Extract the (x, y) coordinate from the center of the cell holding the provided text.  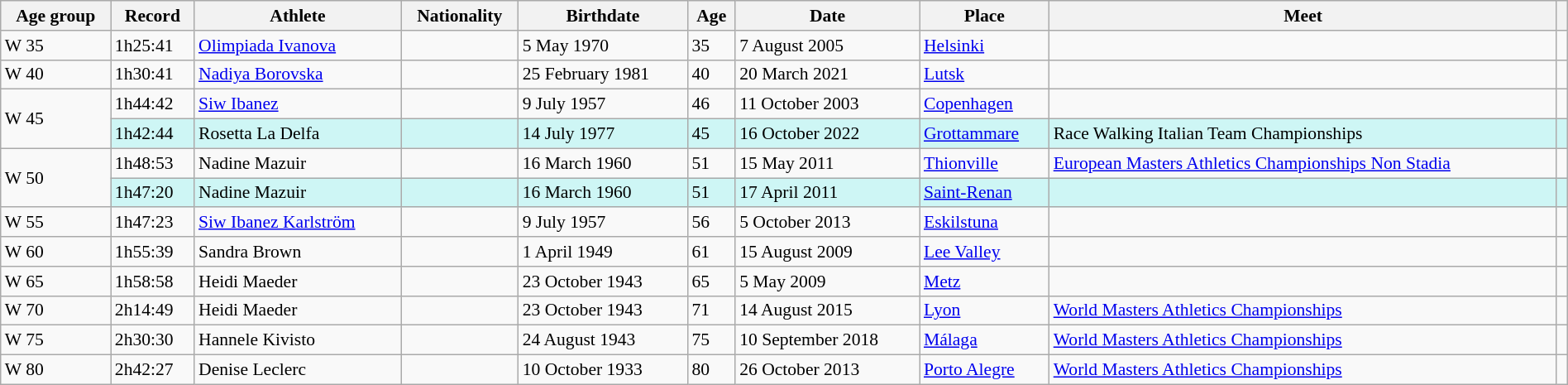
Nationality (460, 16)
Birthdate (604, 16)
20 March 2021 (827, 75)
European Masters Athletics Championships Non Stadia (1303, 163)
35 (711, 46)
65 (711, 282)
W 80 (56, 370)
Date (827, 16)
Sandra Brown (298, 252)
Metz (984, 282)
56 (711, 223)
Athlete (298, 16)
W 60 (56, 252)
25 February 1981 (604, 75)
14 July 1977 (604, 134)
Place (984, 16)
1h30:41 (152, 75)
Meet (1303, 16)
5 May 2009 (827, 282)
1h44:42 (152, 104)
5 October 2013 (827, 223)
1h42:44 (152, 134)
Record (152, 16)
16 October 2022 (827, 134)
Nadiya Borovska (298, 75)
Porto Alegre (984, 370)
Lee Valley (984, 252)
1h47:23 (152, 223)
Race Walking Italian Team Championships (1303, 134)
61 (711, 252)
1h48:53 (152, 163)
1h55:39 (152, 252)
24 August 1943 (604, 340)
Siw Ibanez Karlström (298, 223)
11 October 2003 (827, 104)
7 August 2005 (827, 46)
10 October 1933 (604, 370)
Age group (56, 16)
1h58:58 (152, 282)
2h42:27 (152, 370)
Málaga (984, 340)
Hannele Kivisto (298, 340)
Eskilstuna (984, 223)
W 50 (56, 177)
Rosetta La Delfa (298, 134)
26 October 2013 (827, 370)
Copenhagen (984, 104)
W 55 (56, 223)
15 August 2009 (827, 252)
Age (711, 16)
Denise Leclerc (298, 370)
Thionville (984, 163)
W 40 (56, 75)
Olimpiada Ivanova (298, 46)
5 May 1970 (604, 46)
2h14:49 (152, 310)
14 August 2015 (827, 310)
1 April 1949 (604, 252)
W 35 (56, 46)
45 (711, 134)
10 September 2018 (827, 340)
Saint-Renan (984, 193)
17 April 2011 (827, 193)
W 65 (56, 282)
Grottammare (984, 134)
Helsinki (984, 46)
Siw Ibanez (298, 104)
40 (711, 75)
W 70 (56, 310)
W 45 (56, 119)
Lyon (984, 310)
Lutsk (984, 75)
2h30:30 (152, 340)
1h47:20 (152, 193)
1h25:41 (152, 46)
W 75 (56, 340)
46 (711, 104)
80 (711, 370)
71 (711, 310)
75 (711, 340)
15 May 2011 (827, 163)
